Return [x, y] of the center of cell containing provided text 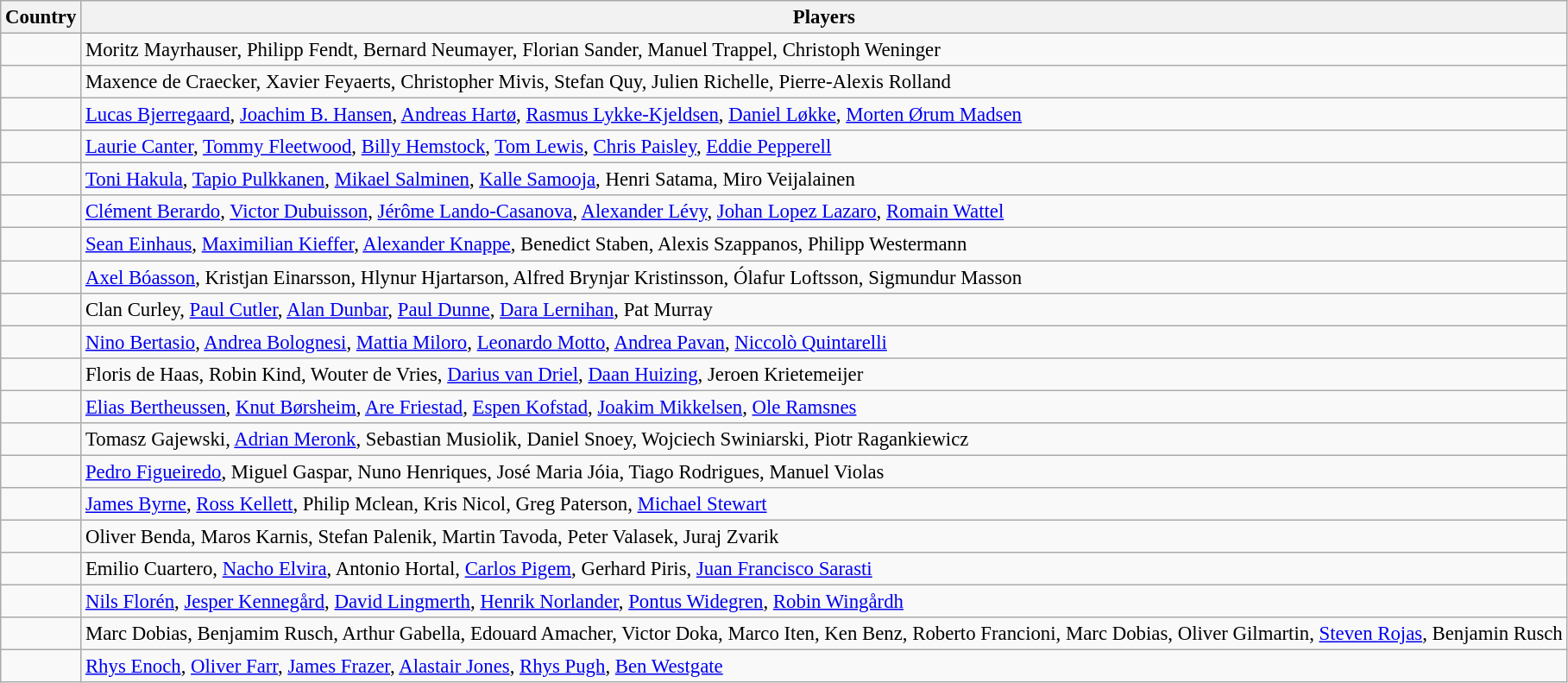
Country [41, 17]
Maxence de Craecker, Xavier Feyaerts, Christopher Mivis, Stefan Quy, Julien Richelle, Pierre-Alexis Rolland [824, 82]
Elias Bertheussen, Knut Børsheim, Are Friestad, Espen Kofstad, Joakim Mikkelsen, Ole Ramsnes [824, 407]
Emilio Cuartero, Nacho Elvira, Antonio Hortal, Carlos Pigem, Gerhard Piris, Juan Francisco Sarasti [824, 569]
Tomasz Gajewski, Adrian Meronk, Sebastian Musiolik, Daniel Snoey, Wojciech Swiniarski, Piotr Ragankiewicz [824, 440]
James Byrne, Ross Kellett, Philip Mclean, Kris Nicol, Greg Paterson, Michael Stewart [824, 504]
Lucas Bjerregaard, Joachim B. Hansen, Andreas Hartø, Rasmus Lykke-Kjeldsen, Daniel Løkke, Morten Ørum Madsen [824, 115]
Clan Curley, Paul Cutler, Alan Dunbar, Paul Dunne, Dara Lernihan, Pat Murray [824, 309]
Moritz Mayrhauser, Philipp Fendt, Bernard Neumayer, Florian Sander, Manuel Trappel, Christoph Weninger [824, 50]
Floris de Haas, Robin Kind, Wouter de Vries, Darius van Driel, Daan Huizing, Jeroen Krietemeijer [824, 374]
Nils Florén, Jesper Kennegård, David Lingmerth, Henrik Norlander, Pontus Widegren, Robin Wingårdh [824, 602]
Clément Berardo, Victor Dubuisson, Jérôme Lando-Casanova, Alexander Lévy, Johan Lopez Lazaro, Romain Wattel [824, 212]
Laurie Canter, Tommy Fleetwood, Billy Hemstock, Tom Lewis, Chris Paisley, Eddie Pepperell [824, 147]
Pedro Figueiredo, Miguel Gaspar, Nuno Henriques, José Maria Jóia, Tiago Rodrigues, Manuel Violas [824, 471]
Rhys Enoch, Oliver Farr, James Frazer, Alastair Jones, Rhys Pugh, Ben Westgate [824, 667]
Sean Einhaus, Maximilian Kieffer, Alexander Knappe, Benedict Staben, Alexis Szappanos, Philipp Westermann [824, 244]
Toni Hakula, Tapio Pulkkanen, Mikael Salminen, Kalle Samooja, Henri Satama, Miro Veijalainen [824, 180]
Axel Bóasson, Kristjan Einarsson, Hlynur Hjartarson, Alfred Brynjar Kristinsson, Ólafur Loftsson, Sigmundur Masson [824, 277]
Nino Bertasio, Andrea Bolognesi, Mattia Miloro, Leonardo Motto, Andrea Pavan, Niccolò Quintarelli [824, 342]
Oliver Benda, Maros Karnis, Stefan Palenik, Martin Tavoda, Peter Valasek, Juraj Zvarik [824, 536]
Players [824, 17]
